Return (x, y) of the center of cell containing provided text 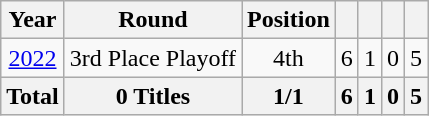
3rd Place Playoff (152, 58)
1/1 (289, 96)
4th (289, 58)
0 Titles (152, 96)
Year (33, 20)
Round (152, 20)
Total (33, 96)
Position (289, 20)
2022 (33, 58)
